Identify which cell holds the provided text, then report its (X, Y) central coordinate. 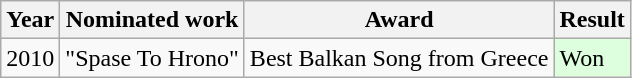
Won (592, 58)
Year (30, 20)
Result (592, 20)
Nominated work (152, 20)
2010 (30, 58)
Award (399, 20)
Best Balkan Song from Greece (399, 58)
"Spase To Hrono" (152, 58)
